Pinpoint the cell where the given text exists, returning its [x, y] midpoint coordinate. 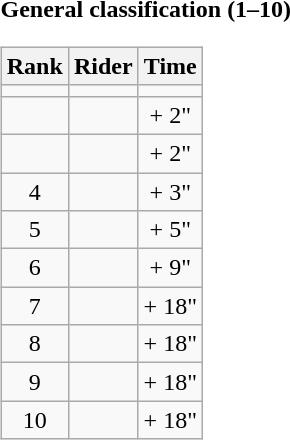
8 [34, 344]
+ 5" [170, 230]
7 [34, 306]
Rank [34, 66]
Rider [103, 66]
9 [34, 382]
+ 9" [170, 268]
4 [34, 191]
5 [34, 230]
Time [170, 66]
10 [34, 420]
6 [34, 268]
+ 3" [170, 191]
